Output the (X, Y) coordinate of the center of the cell containing the given text.  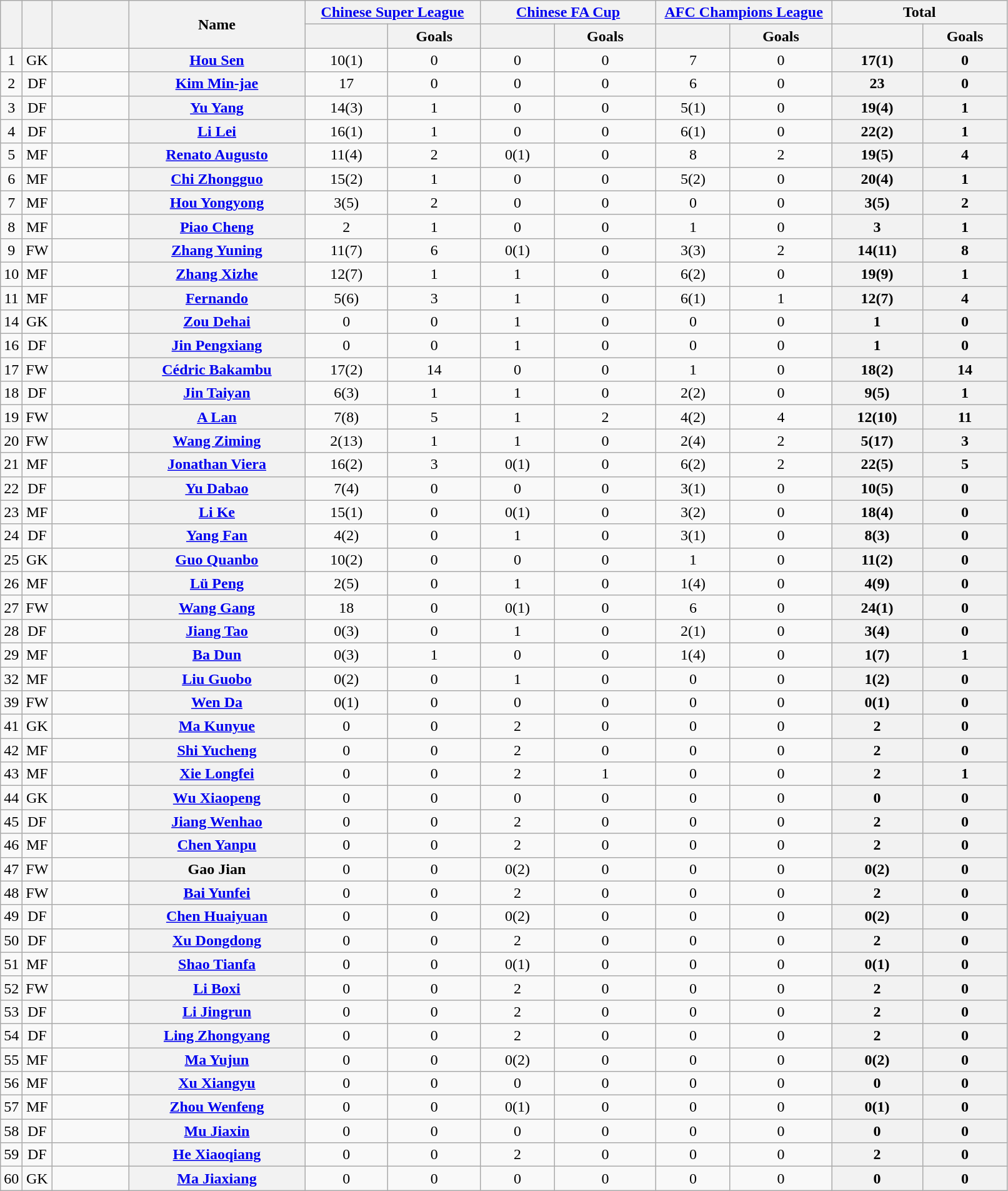
He Xiaoqiang (216, 1155)
Cédric Bakambu (216, 369)
6(3) (346, 393)
Piao Cheng (216, 226)
Kim Min-jae (216, 84)
Jin Pengxiang (216, 346)
58 (11, 1131)
2(4) (694, 441)
56 (11, 1083)
3(2) (694, 512)
57 (11, 1107)
45 (11, 822)
9(5) (877, 393)
1(2) (877, 678)
Ma Jiaxiang (216, 1178)
17(2) (346, 369)
Ma Yujun (216, 1060)
24(1) (877, 607)
24 (11, 536)
10(1) (346, 60)
5(2) (694, 179)
5(17) (877, 441)
16(1) (346, 131)
27 (11, 607)
19(9) (877, 274)
Fernando (216, 298)
1(7) (877, 655)
Shao Tianfa (216, 964)
48 (11, 893)
47 (11, 869)
Zou Dehai (216, 322)
12(10) (877, 417)
Shi Yucheng (216, 750)
Ba Dun (216, 655)
2(2) (694, 393)
18(4) (877, 512)
A Lan (216, 417)
Liu Guobo (216, 678)
54 (11, 1035)
Jiang Tao (216, 631)
20 (11, 441)
Total (920, 13)
Mu Jiaxin (216, 1131)
Chen Huaiyuan (216, 917)
Li Ke (216, 512)
16(2) (346, 465)
Jin Taiyan (216, 393)
Xie Longfei (216, 774)
60 (11, 1178)
AFC Champions League (744, 13)
Xu Xiangyu (216, 1083)
Li Lei (216, 131)
15(2) (346, 179)
Yu Yang (216, 108)
10(2) (346, 560)
17(1) (877, 60)
22(2) (877, 131)
10 (11, 274)
51 (11, 964)
Hou Sen (216, 60)
41 (11, 726)
Li Jingrun (216, 1012)
Lü Peng (216, 583)
Gao Jian (216, 869)
15(1) (346, 512)
14(11) (877, 250)
Zhang Xizhe (216, 274)
Li Boxi (216, 988)
50 (11, 940)
7(4) (346, 488)
26 (11, 583)
19(4) (877, 108)
59 (11, 1155)
28 (11, 631)
Ma Kunyue (216, 726)
Xu Dongdong (216, 940)
5(1) (694, 108)
49 (11, 917)
3(3) (694, 250)
Wen Da (216, 703)
Zhou Wenfeng (216, 1107)
Chi Zhongguo (216, 179)
Zhang Yuning (216, 250)
46 (11, 845)
14(3) (346, 108)
Jonathan Viera (216, 465)
11(2) (877, 560)
Renato Augusto (216, 155)
52 (11, 988)
29 (11, 655)
18(2) (877, 369)
Ling Zhongyang (216, 1035)
Jiang Wenhao (216, 822)
2(1) (694, 631)
Hou Yongyong (216, 203)
Guo Quanbo (216, 560)
2(13) (346, 441)
39 (11, 703)
43 (11, 774)
55 (11, 1060)
44 (11, 798)
53 (11, 1012)
10(5) (877, 488)
4(9) (877, 583)
32 (11, 678)
Bai Yunfei (216, 893)
5(6) (346, 298)
Wang Gang (216, 607)
Yang Fan (216, 536)
19 (11, 417)
8(3) (877, 536)
21 (11, 465)
3(4) (877, 631)
7(8) (346, 417)
11(4) (346, 155)
Yu Dabao (216, 488)
2(5) (346, 583)
22 (11, 488)
Wang Ziming (216, 441)
Chen Yanpu (216, 845)
20(4) (877, 179)
Wu Xiaopeng (216, 798)
42 (11, 750)
22(5) (877, 465)
25 (11, 560)
Chinese FA Cup (569, 13)
16 (11, 346)
9 (11, 250)
Chinese Super League (392, 13)
19(5) (877, 155)
Name (216, 24)
11(7) (346, 250)
